For the text-containing cell, return its midpoint in (x, y) coordinate format. 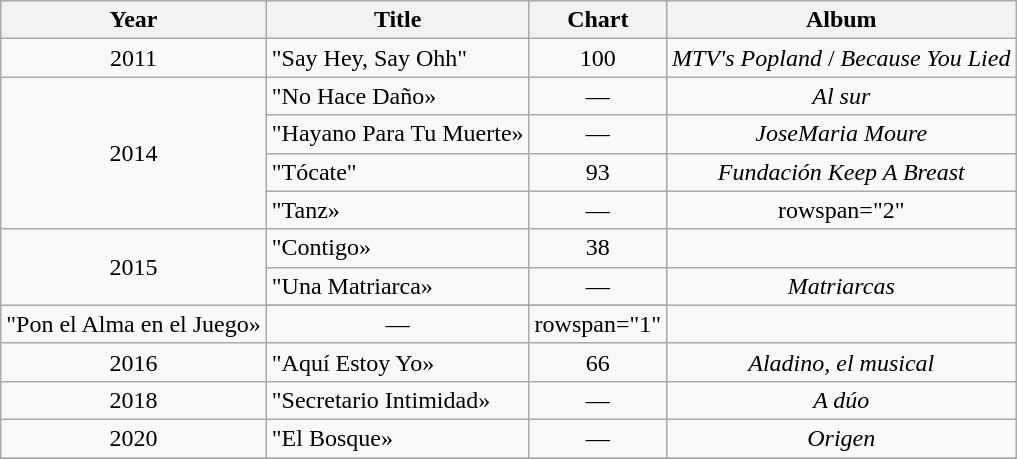
2016 (134, 362)
100 (598, 58)
Year (134, 20)
"Tócate" (398, 172)
rowspan="1" (598, 324)
"Hayano Para Tu Muerte» (398, 134)
A dúo (842, 400)
JoseMaria Moure (842, 134)
Origen (842, 438)
Al sur (842, 96)
Chart (598, 20)
Aladino, el musical (842, 362)
"Secretario Intimidad» (398, 400)
2014 (134, 153)
2018 (134, 400)
"Una Matriarca» (398, 286)
"Pon el Alma en el Juego» (134, 324)
2015 (134, 267)
"El Bosque» (398, 438)
66 (598, 362)
"No Hace Daño» (398, 96)
"Tanz» (398, 210)
"Contigo» (398, 248)
Matriarcas (842, 286)
"Aquí Estoy Yo» (398, 362)
93 (598, 172)
Title (398, 20)
2020 (134, 438)
Fundación Keep A Breast (842, 172)
MTV's Popland / Because You Lied (842, 58)
"Say Hey, Say Ohh" (398, 58)
38 (598, 248)
2011 (134, 58)
rowspan="2" (842, 210)
Album (842, 20)
